Output the (x, y) coordinate of the center of the cell containing the given text.  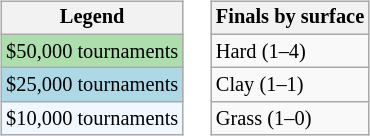
$25,000 tournaments (92, 85)
Legend (92, 18)
$10,000 tournaments (92, 119)
$50,000 tournaments (92, 51)
Clay (1–1) (290, 85)
Hard (1–4) (290, 51)
Finals by surface (290, 18)
Grass (1–0) (290, 119)
